Return (x, y) of the center of cell containing provided text 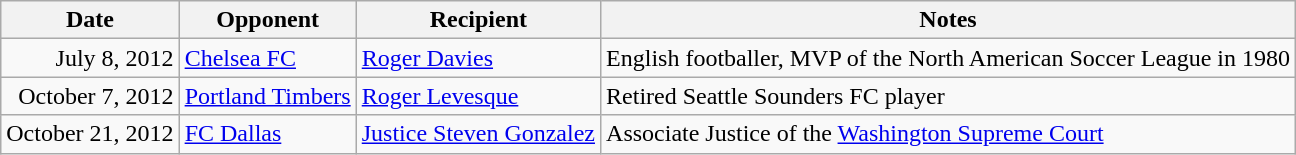
October 21, 2012 (90, 134)
Roger Davies (478, 58)
Notes (948, 20)
Justice Steven Gonzalez (478, 134)
Date (90, 20)
Opponent (268, 20)
FC Dallas (268, 134)
October 7, 2012 (90, 96)
Recipient (478, 20)
July 8, 2012 (90, 58)
Retired Seattle Sounders FC player (948, 96)
Roger Levesque (478, 96)
Associate Justice of the Washington Supreme Court (948, 134)
English footballer, MVP of the North American Soccer League in 1980 (948, 58)
Portland Timbers (268, 96)
Chelsea FC (268, 58)
